Output the (x, y) coordinate of the center of the cell containing the given text.  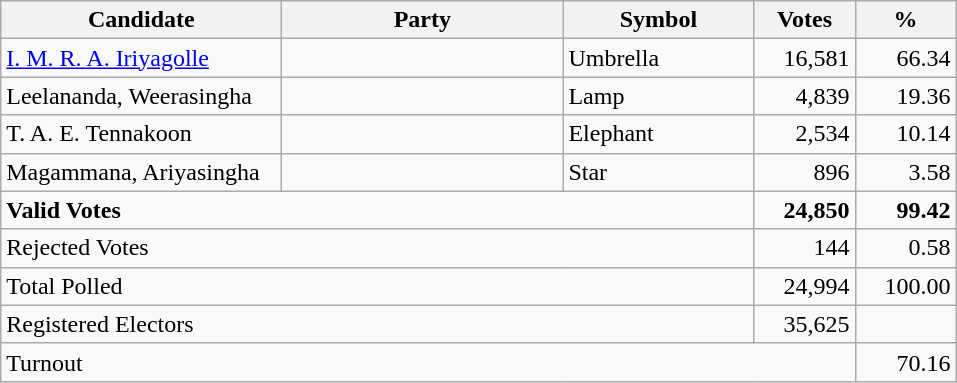
Elephant (658, 134)
100.00 (906, 286)
144 (804, 248)
896 (804, 172)
10.14 (906, 134)
35,625 (804, 324)
T. A. E. Tennakoon (142, 134)
Turnout (428, 362)
4,839 (804, 96)
24,994 (804, 286)
24,850 (804, 210)
Symbol (658, 20)
Total Polled (378, 286)
Party (422, 20)
70.16 (906, 362)
Rejected Votes (378, 248)
% (906, 20)
Valid Votes (378, 210)
2,534 (804, 134)
3.58 (906, 172)
Lamp (658, 96)
Registered Electors (378, 324)
Candidate (142, 20)
66.34 (906, 58)
Votes (804, 20)
Magammana, Ariyasingha (142, 172)
Umbrella (658, 58)
99.42 (906, 210)
0.58 (906, 248)
16,581 (804, 58)
Star (658, 172)
Leelananda, Weerasingha (142, 96)
19.36 (906, 96)
I. M. R. A. Iriyagolle (142, 58)
